Capture the cell that displays the provided text and extract its [x, y] central coordinate. 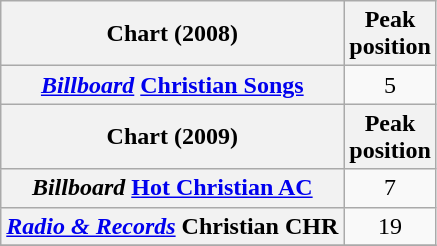
19 [390, 226]
Radio & Records Christian CHR [172, 226]
5 [390, 85]
7 [390, 188]
Chart (2008) [172, 34]
Billboard Hot Christian AC [172, 188]
Billboard Christian Songs [172, 85]
Chart (2009) [172, 136]
